Output the (X, Y) coordinate of the center of the cell containing the given text.  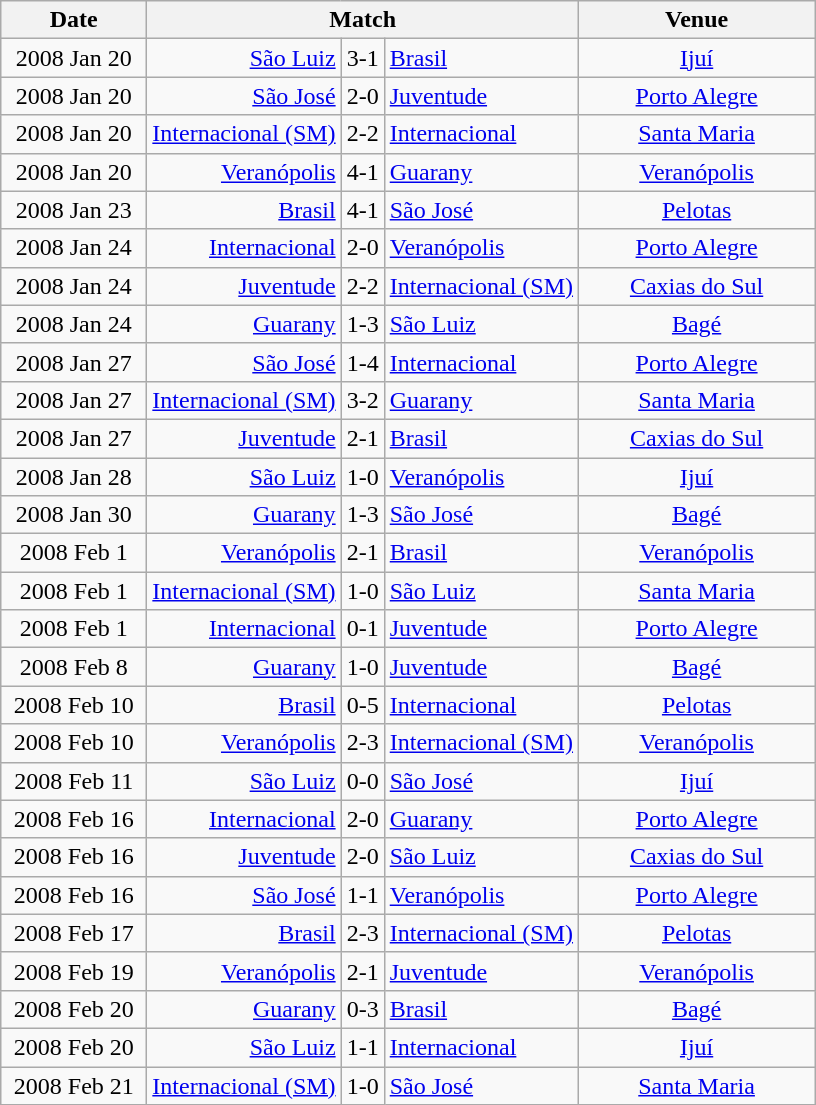
2008 Feb 17 (74, 933)
3-1 (362, 58)
2008 Jan 23 (74, 210)
Match (363, 20)
0-3 (362, 1009)
2008 Feb 21 (74, 1085)
1-4 (362, 362)
3-2 (362, 400)
2008 Feb 19 (74, 971)
2008 Feb 11 (74, 781)
Date (74, 20)
0-0 (362, 781)
0-1 (362, 629)
2008 Jan 28 (74, 477)
2008 Feb 8 (74, 667)
2008 Jan 30 (74, 515)
Venue (697, 20)
0-5 (362, 705)
